Scan for the cell matching the given text and deliver its (x, y) coordinate at center. 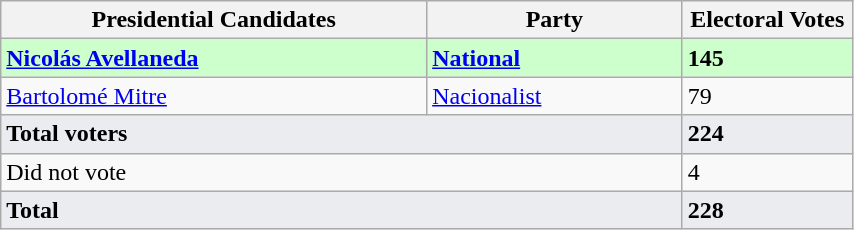
Nacionalist (554, 96)
4 (767, 172)
Nicolás Avellaneda (214, 58)
Bartolomé Mitre (214, 96)
Total (342, 210)
Electoral Votes (767, 20)
Party (554, 20)
Total voters (342, 134)
145 (767, 58)
National (554, 58)
Presidential Candidates (214, 20)
228 (767, 210)
79 (767, 96)
224 (767, 134)
Did not vote (342, 172)
